Identify which cell holds the provided text, then report its [X, Y] central coordinate. 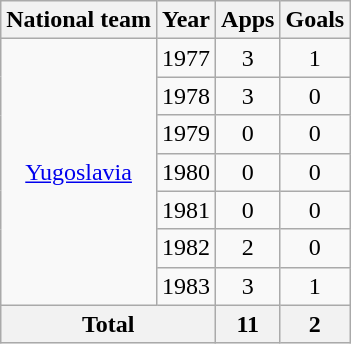
1980 [186, 172]
National team [79, 20]
Total [108, 324]
1981 [186, 210]
1983 [186, 286]
Year [186, 20]
11 [248, 324]
1979 [186, 134]
Goals [315, 20]
1982 [186, 248]
1978 [186, 96]
1977 [186, 58]
Apps [248, 20]
Yugoslavia [79, 172]
